Determine the [X, Y] coordinate at the center of the cell enclosing the given text.  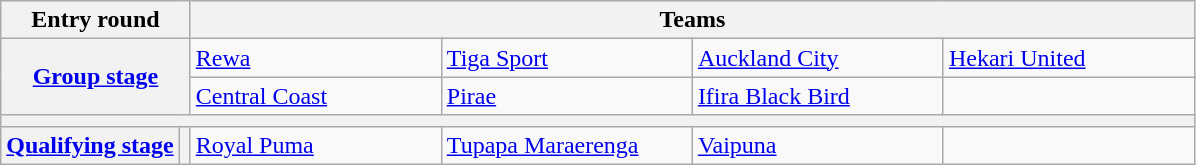
Entry round [96, 20]
Pirae [566, 96]
Royal Puma [316, 145]
Ifira Black Bird [818, 96]
Group stage [96, 77]
Auckland City [818, 58]
Hekari United [1068, 58]
Rewa [316, 58]
Vaipuna [818, 145]
Qualifying stage [90, 145]
Central Coast [316, 96]
Tiga Sport [566, 58]
Tupapa Maraerenga [566, 145]
Teams [692, 20]
